Identify which cell holds the provided text, then report its (x, y) central coordinate. 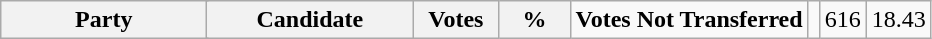
Candidate (310, 20)
% (534, 20)
Party (104, 20)
Votes Not Transferred (689, 20)
18.43 (898, 20)
Votes (456, 20)
616 (842, 20)
